For the text-containing cell, return its midpoint in [x, y] coordinate format. 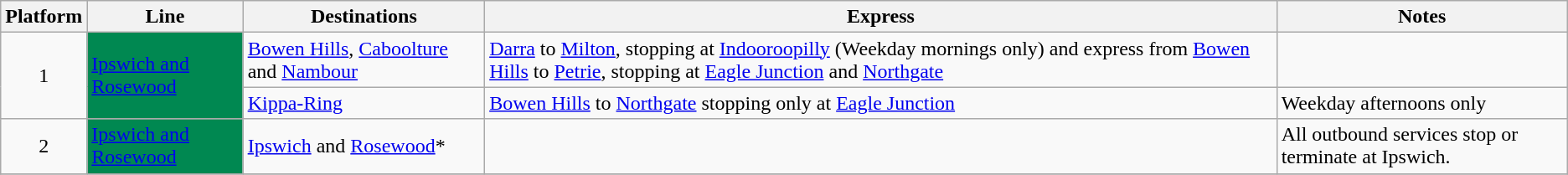
Ipswich and Rosewood* [364, 146]
Darra to Milton, stopping at Indooroopilly (Weekday mornings only) and express from Bowen Hills to Petrie, stopping at Eagle Junction and Northgate [881, 60]
Weekday afternoons only [1422, 103]
2 [44, 146]
Kippa-Ring [364, 103]
Bowen Hills, Caboolture and Nambour [364, 60]
Bowen Hills to Northgate stopping only at Eagle Junction [881, 103]
1 [44, 75]
Line [165, 17]
Platform [44, 17]
All outbound services stop or terminate at Ipswich. [1422, 146]
Notes [1422, 17]
Express [881, 17]
Destinations [364, 17]
